For the text-containing cell, return its midpoint in [X, Y] coordinate format. 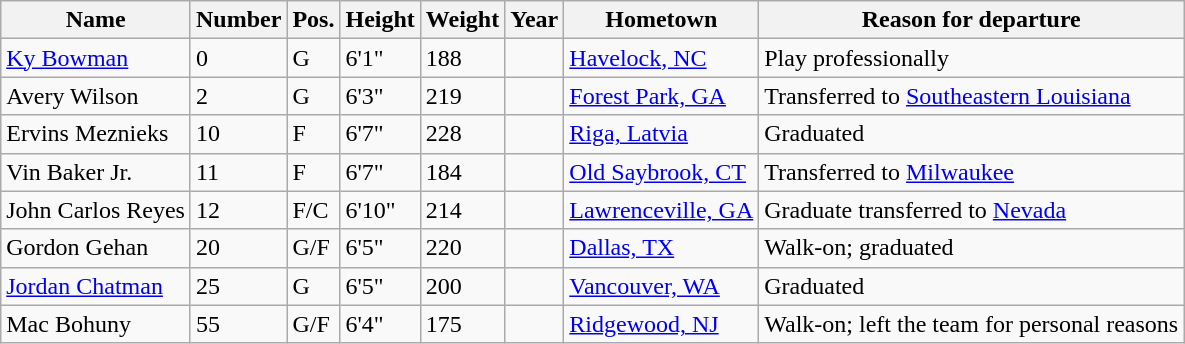
Year [534, 20]
Old Saybrook, CT [662, 172]
Reason for departure [972, 20]
Pos. [314, 20]
11 [238, 172]
John Carlos Reyes [96, 210]
55 [238, 324]
6'4" [380, 324]
175 [462, 324]
Walk-on; graduated [972, 248]
Number [238, 20]
Mac Bohuny [96, 324]
Ky Bowman [96, 58]
228 [462, 134]
Transferred to Southeastern Louisiana [972, 96]
Dallas, TX [662, 248]
Ridgewood, NJ [662, 324]
Walk-on; left the team for personal reasons [972, 324]
Ervins Meznieks [96, 134]
Height [380, 20]
0 [238, 58]
Gordon Gehan [96, 248]
Jordan Chatman [96, 286]
10 [238, 134]
Play professionally [972, 58]
F/C [314, 210]
Weight [462, 20]
Transferred to Milwaukee [972, 172]
6'1" [380, 58]
188 [462, 58]
20 [238, 248]
12 [238, 210]
220 [462, 248]
Name [96, 20]
Riga, Latvia [662, 134]
200 [462, 286]
Graduate transferred to Nevada [972, 210]
Vancouver, WA [662, 286]
Avery Wilson [96, 96]
214 [462, 210]
Forest Park, GA [662, 96]
25 [238, 286]
184 [462, 172]
Lawrenceville, GA [662, 210]
6'10" [380, 210]
219 [462, 96]
Hometown [662, 20]
Vin Baker Jr. [96, 172]
Havelock, NC [662, 58]
2 [238, 96]
6'3" [380, 96]
